Locate the cell with the specified text and output its (X, Y) center coordinate. 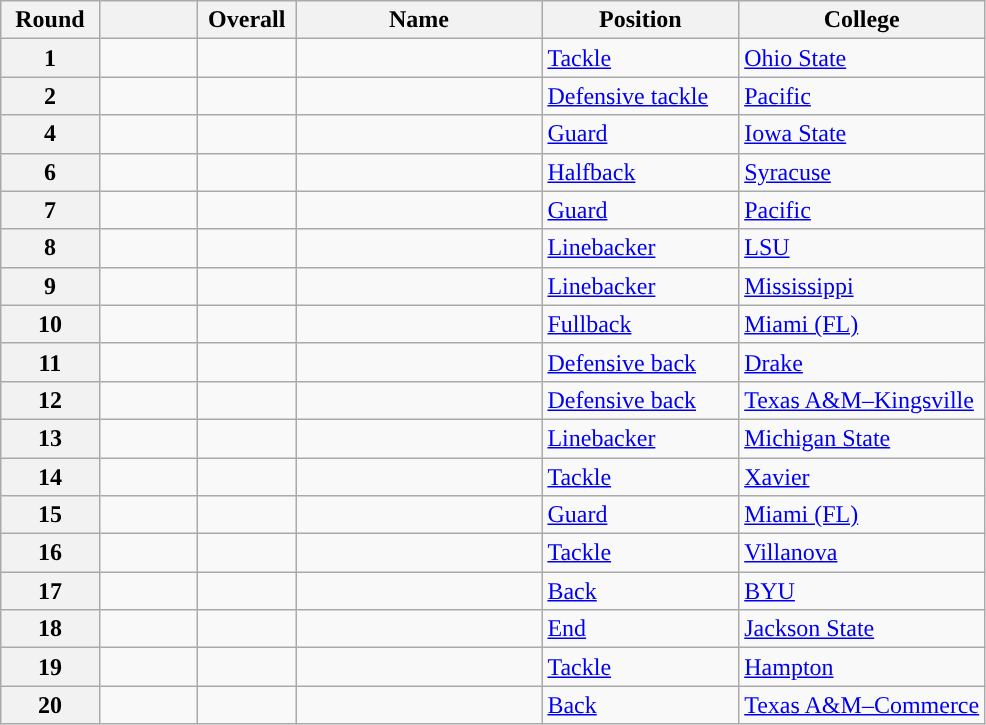
End (640, 629)
19 (50, 667)
College (862, 20)
16 (50, 553)
9 (50, 286)
18 (50, 629)
10 (50, 324)
15 (50, 515)
BYU (862, 591)
Texas A&M–Kingsville (862, 400)
17 (50, 591)
Ohio State (862, 58)
Texas A&M–Commerce (862, 705)
11 (50, 362)
12 (50, 400)
20 (50, 705)
Drake (862, 362)
Michigan State (862, 438)
LSU (862, 248)
Xavier (862, 477)
Syracuse (862, 172)
Iowa State (862, 134)
Name (419, 20)
4 (50, 134)
Fullback (640, 324)
Overall (247, 20)
Defensive tackle (640, 96)
Hampton (862, 667)
13 (50, 438)
Villanova (862, 553)
6 (50, 172)
14 (50, 477)
Round (50, 20)
Halfback (640, 172)
Jackson State (862, 629)
7 (50, 210)
1 (50, 58)
8 (50, 248)
Position (640, 20)
2 (50, 96)
Mississippi (862, 286)
